Find where the given text appears and provide that cell's center as [X, Y] coordinate. 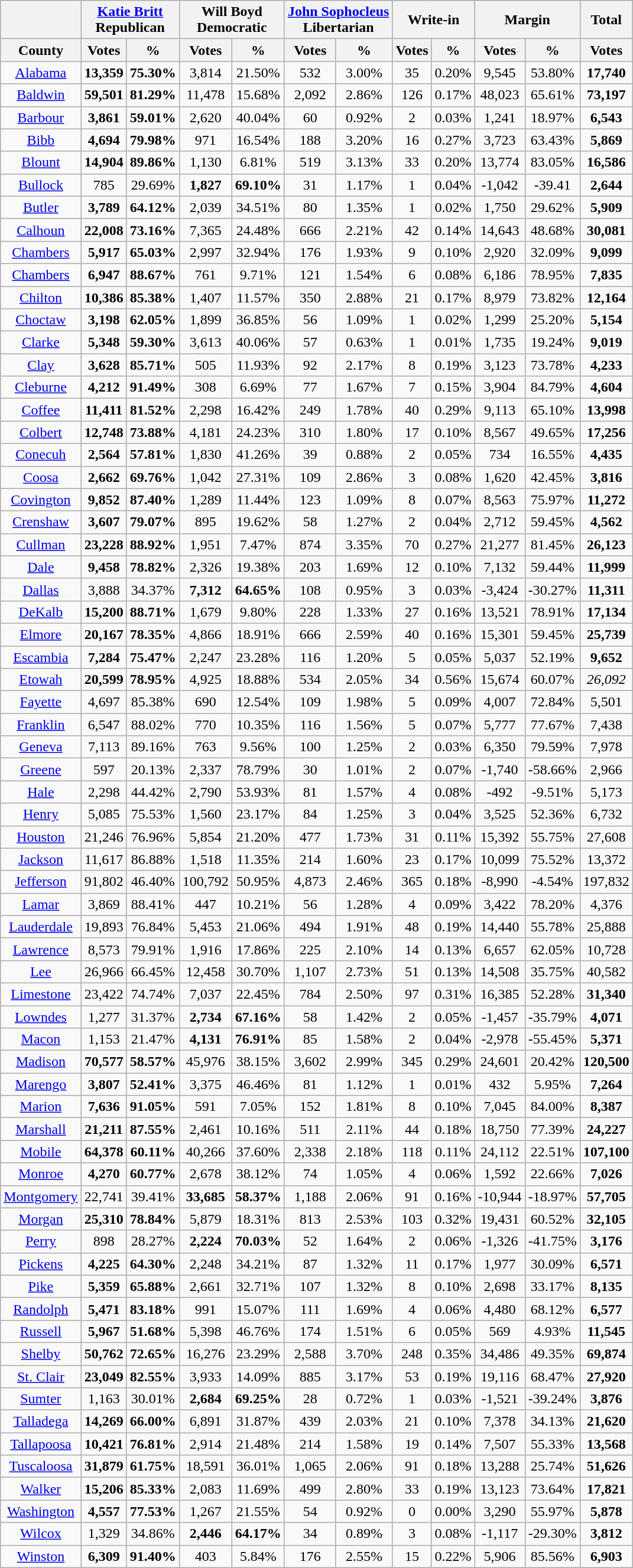
248 [412, 1354]
534 [310, 680]
Butler [41, 207]
2,698 [500, 1286]
Marengo [41, 1084]
20.42% [552, 1062]
16.42% [258, 410]
23 [412, 859]
10,386 [104, 297]
77 [310, 387]
Dallas [41, 589]
53.80% [552, 73]
2.80% [364, 1489]
11,545 [606, 1331]
85.33% [152, 1489]
3,176 [606, 1241]
7,507 [500, 1444]
4,435 [606, 455]
2,337 [206, 770]
1.42% [364, 1016]
4,557 [104, 1511]
78.82% [152, 567]
12.54% [258, 702]
7,978 [606, 747]
10.35% [258, 725]
66.45% [152, 972]
Lauderdale [41, 927]
31,340 [606, 994]
84 [310, 814]
2,966 [606, 770]
Cullman [41, 545]
69,874 [606, 1354]
2,644 [606, 185]
59,501 [104, 95]
511 [310, 1129]
76.84% [152, 927]
7,132 [500, 567]
11,999 [606, 567]
78.35% [152, 634]
51 [412, 972]
39.41% [152, 1197]
197,832 [606, 882]
21.20% [258, 837]
Blount [41, 162]
Covington [41, 500]
13,998 [606, 410]
81.52% [152, 410]
1,560 [206, 814]
34,486 [500, 1354]
69.25% [258, 1399]
5.84% [258, 1556]
53.93% [258, 792]
7 [412, 387]
4,225 [104, 1264]
3,290 [500, 1511]
3,869 [104, 904]
Bibb [41, 140]
15 [412, 1556]
494 [310, 927]
36.85% [258, 320]
59.44% [552, 567]
23.29% [258, 1354]
24,601 [500, 1062]
16.54% [258, 140]
5,359 [104, 1286]
15,392 [500, 837]
1,750 [500, 207]
3,904 [500, 387]
0.63% [364, 343]
5,173 [606, 792]
23.28% [258, 657]
3,876 [606, 1399]
1,042 [206, 477]
-1,521 [500, 1399]
-4.54% [552, 882]
5,917 [104, 252]
1.51% [364, 1331]
2.53% [364, 1219]
14,440 [500, 927]
2,248 [206, 1264]
350 [310, 297]
895 [206, 522]
30.01% [152, 1399]
1,977 [500, 1264]
Greene [41, 770]
87 [310, 1264]
1,267 [206, 1511]
Crenshaw [41, 522]
50,762 [104, 1354]
10,421 [104, 1444]
35.75% [552, 972]
14,269 [104, 1422]
3,123 [500, 365]
Franklin [41, 725]
0.31% [453, 994]
2,662 [104, 477]
2.17% [364, 365]
5,371 [606, 1039]
2,678 [206, 1174]
1.27% [364, 522]
16,586 [606, 162]
59.30% [152, 343]
174 [310, 1331]
16,276 [206, 1354]
52.19% [552, 657]
73.78% [552, 365]
2.99% [364, 1062]
5,869 [606, 140]
3,602 [310, 1062]
6.81% [258, 162]
15.07% [258, 1309]
Lee [41, 972]
17,821 [606, 1489]
13,123 [500, 1489]
4,212 [104, 387]
5,878 [606, 1511]
7,438 [606, 725]
48 [412, 927]
4,694 [104, 140]
2.73% [364, 972]
68.12% [552, 1309]
6,543 [606, 118]
9,113 [500, 410]
60 [310, 118]
32.94% [258, 252]
5,348 [104, 343]
40.06% [258, 343]
107 [310, 1286]
-1,457 [500, 1016]
Fayette [41, 702]
77.39% [552, 1129]
14,508 [500, 972]
40.04% [258, 118]
-18.97% [552, 1197]
88.92% [152, 545]
0.22% [453, 1556]
111 [310, 1309]
Pickens [41, 1264]
8,979 [500, 297]
5,777 [500, 725]
82.55% [152, 1377]
42 [412, 230]
22.51% [552, 1152]
763 [206, 747]
-10,944 [500, 1197]
29.62% [552, 207]
Choctaw [41, 320]
74.74% [152, 994]
885 [310, 1377]
17,134 [606, 612]
345 [412, 1062]
18.97% [552, 118]
34.37% [152, 589]
65.03% [152, 252]
52.36% [552, 814]
8,563 [500, 500]
Baldwin [41, 95]
61.75% [152, 1466]
505 [206, 365]
Write-in [434, 20]
21.47% [152, 1039]
770 [206, 725]
1,241 [500, 118]
24,112 [500, 1152]
12,458 [206, 972]
19,431 [500, 1219]
3.70% [364, 1354]
Dale [41, 567]
33.17% [552, 1286]
6,350 [500, 747]
53 [412, 1377]
39 [310, 455]
Lawrence [41, 949]
9,099 [606, 252]
Geneva [41, 747]
St. Clair [41, 1377]
2,620 [206, 118]
9.56% [258, 747]
-1,740 [500, 770]
55.78% [552, 927]
3,723 [500, 140]
107,100 [606, 1152]
Conecuh [41, 455]
Cleburne [41, 387]
6,186 [500, 275]
23,049 [104, 1377]
4,233 [606, 365]
Houston [41, 837]
13,359 [104, 73]
-29.30% [552, 1534]
24.23% [258, 432]
7,113 [104, 747]
70 [412, 545]
439 [310, 1422]
26,966 [104, 972]
78.91% [552, 612]
44.42% [152, 792]
45,976 [206, 1062]
2.21% [364, 230]
-8,990 [500, 882]
89.16% [152, 747]
519 [310, 162]
2,790 [206, 792]
25.74% [552, 1466]
188 [310, 140]
79.98% [152, 140]
2.18% [364, 1152]
3,607 [104, 522]
30,081 [606, 230]
13,288 [500, 1466]
3,816 [606, 477]
65.10% [552, 410]
30 [310, 770]
100,792 [206, 882]
Monroe [41, 1174]
784 [310, 994]
2.55% [364, 1556]
84.00% [552, 1107]
Lowndes [41, 1016]
5,967 [104, 1331]
11,311 [606, 589]
15,301 [500, 634]
10,099 [500, 859]
7,835 [606, 275]
3,198 [104, 320]
1,830 [206, 455]
432 [500, 1084]
11.35% [258, 859]
Clarke [41, 343]
88.41% [152, 904]
1.28% [364, 904]
1.57% [364, 792]
Pike [41, 1286]
19 [412, 1444]
Walker [41, 1489]
34.13% [552, 1422]
7,264 [606, 1084]
Henry [41, 814]
85.56% [552, 1556]
4,925 [206, 680]
4,376 [606, 904]
32.09% [552, 252]
70,577 [104, 1062]
0.32% [453, 1219]
5,879 [206, 1219]
2,920 [500, 252]
308 [206, 387]
2,092 [310, 95]
0.89% [364, 1534]
1,107 [310, 972]
4.93% [552, 1331]
27.31% [258, 477]
203 [310, 567]
2,734 [206, 1016]
24,227 [606, 1129]
25.20% [552, 320]
9,019 [606, 343]
21.06% [258, 927]
59.01% [152, 118]
68.47% [552, 1377]
7.05% [258, 1107]
15,674 [500, 680]
0.15% [453, 387]
3,422 [500, 904]
31.37% [152, 1016]
477 [310, 837]
80 [310, 207]
18,591 [206, 1466]
-39.41 [552, 185]
7.47% [258, 545]
Mobile [41, 1152]
30.09% [552, 1264]
31.87% [258, 1422]
16.55% [552, 455]
64.17% [258, 1534]
7,284 [104, 657]
2,661 [206, 1286]
5,398 [206, 1331]
-3,424 [500, 589]
2,247 [206, 657]
Chilton [41, 297]
Total [606, 20]
5.95% [552, 1084]
Sumter [41, 1399]
2,997 [206, 252]
-30.27% [552, 589]
74 [310, 1174]
8,135 [606, 1286]
11,272 [606, 500]
7,037 [206, 994]
28.27% [152, 1241]
19.24% [552, 343]
77.53% [152, 1511]
48.68% [552, 230]
Margin [527, 20]
1,329 [104, 1534]
4,873 [310, 882]
Russell [41, 1331]
Limestone [41, 994]
64.30% [152, 1264]
5,037 [500, 657]
Macon [41, 1039]
19,893 [104, 927]
49.65% [552, 432]
3,861 [104, 118]
8,387 [606, 1107]
3.13% [364, 162]
874 [310, 545]
78.79% [258, 770]
13,372 [606, 859]
65.88% [152, 1286]
Randolph [41, 1309]
21,246 [104, 837]
87.40% [152, 500]
29.69% [152, 185]
18,750 [500, 1129]
Coffee [41, 410]
5,854 [206, 837]
21,620 [606, 1422]
898 [104, 1241]
Etowah [41, 680]
97 [412, 994]
6,547 [104, 725]
Colbert [41, 432]
1,153 [104, 1039]
0.72% [364, 1399]
86.88% [152, 859]
813 [310, 1219]
761 [206, 275]
447 [206, 904]
0.95% [364, 589]
8,573 [104, 949]
70.03% [258, 1241]
4,604 [606, 387]
1,277 [104, 1016]
Bullock [41, 185]
75.30% [152, 73]
1.67% [364, 387]
6,657 [500, 949]
64,378 [104, 1152]
Shelby [41, 1354]
3,613 [206, 343]
73.82% [552, 297]
7,312 [206, 589]
1,065 [310, 1466]
-39.24% [552, 1399]
1,130 [206, 162]
87.55% [152, 1129]
597 [104, 770]
30.70% [258, 972]
25,888 [606, 927]
1.73% [364, 837]
60.52% [552, 1219]
75.52% [552, 859]
591 [206, 1107]
9.80% [258, 612]
Lamar [41, 904]
2.46% [364, 882]
8,567 [500, 432]
Morgan [41, 1219]
1,951 [206, 545]
1,916 [206, 949]
51,626 [606, 1466]
17.86% [258, 949]
108 [310, 589]
14,643 [500, 230]
1.93% [364, 252]
9,545 [500, 73]
66.00% [152, 1422]
11,617 [104, 859]
19.38% [258, 567]
55.97% [552, 1511]
2,326 [206, 567]
991 [206, 1309]
734 [500, 455]
123 [310, 500]
365 [412, 882]
2.59% [364, 634]
76.81% [152, 1444]
3.17% [364, 1377]
17,256 [606, 432]
79.91% [152, 949]
Alabama [41, 73]
Washington [41, 1511]
1.01% [364, 770]
Tallapoosa [41, 1444]
76.96% [152, 837]
-1,117 [500, 1534]
3,628 [104, 365]
3.20% [364, 140]
27,920 [606, 1377]
17 [412, 432]
1,899 [206, 320]
12,748 [104, 432]
3,812 [606, 1534]
22.45% [258, 994]
Jefferson [41, 882]
0.56% [453, 680]
81.45% [552, 545]
2.11% [364, 1129]
22,008 [104, 230]
7,378 [500, 1422]
-1,326 [500, 1241]
22,741 [104, 1197]
2,712 [500, 522]
17,740 [606, 73]
48,023 [500, 95]
1,735 [500, 343]
-35.79% [552, 1016]
7,636 [104, 1107]
6.69% [258, 387]
52.28% [552, 994]
79.07% [152, 522]
Clay [41, 365]
2.03% [364, 1422]
88.71% [152, 612]
55.33% [552, 1444]
57.81% [152, 455]
19,116 [500, 1377]
76.91% [258, 1039]
28 [310, 1399]
91.40% [152, 1556]
10,728 [606, 949]
1.35% [364, 207]
9,458 [104, 567]
100 [310, 747]
77.67% [552, 725]
34.51% [258, 207]
21.48% [258, 1444]
15,206 [104, 1489]
2,588 [310, 1354]
24.48% [258, 230]
21,211 [104, 1129]
55.75% [552, 837]
-58.66% [552, 770]
88.67% [152, 275]
26,092 [606, 680]
31,879 [104, 1466]
57,705 [606, 1197]
4,007 [500, 702]
569 [500, 1331]
46.46% [258, 1084]
1.56% [364, 725]
1.98% [364, 702]
1.60% [364, 859]
84.79% [552, 387]
78.20% [552, 904]
91,802 [104, 882]
9 [412, 252]
46.40% [152, 882]
Katie BrittRepublican [130, 20]
60.11% [152, 1152]
11.44% [258, 500]
1,289 [206, 500]
49.35% [552, 1354]
75.53% [152, 814]
118 [412, 1152]
64.65% [258, 589]
2.88% [364, 297]
9,852 [104, 500]
-9.51% [552, 792]
9.71% [258, 275]
532 [310, 73]
3,814 [206, 73]
9,652 [606, 657]
4,071 [606, 1016]
32.71% [258, 1286]
1.20% [364, 657]
4,181 [206, 432]
5,453 [206, 927]
16,385 [500, 994]
690 [206, 702]
Perry [41, 1241]
John SophocleusLibertarian [338, 20]
21.55% [258, 1511]
1.12% [364, 1084]
11,478 [206, 95]
Madison [41, 1062]
73,197 [606, 95]
2,461 [206, 1129]
3,525 [500, 814]
50.95% [258, 882]
0 [412, 1511]
121 [310, 275]
Jackson [41, 859]
18.91% [258, 634]
69.10% [258, 185]
10.21% [258, 904]
64.12% [152, 207]
5,085 [104, 814]
4,697 [104, 702]
35 [412, 73]
51.68% [152, 1331]
1,620 [500, 477]
75.97% [552, 500]
11 [412, 1264]
1,679 [206, 612]
73.64% [552, 1489]
25,310 [104, 1219]
1.17% [364, 185]
20,599 [104, 680]
22.66% [552, 1174]
91.05% [152, 1107]
15,200 [104, 612]
120,500 [606, 1062]
26,123 [606, 545]
88.02% [152, 725]
81.29% [152, 95]
58.37% [258, 1197]
2.05% [364, 680]
2,039 [206, 207]
Winston [41, 1556]
33,685 [206, 1197]
971 [206, 140]
19.62% [258, 522]
89.86% [152, 162]
32,105 [606, 1219]
40,266 [206, 1152]
11.57% [258, 297]
72.84% [552, 702]
-41.75% [552, 1241]
4,131 [206, 1039]
42.45% [552, 477]
-55.45% [552, 1039]
6,891 [206, 1422]
Hale [41, 792]
Tuscaloosa [41, 1466]
1.81% [364, 1107]
5,154 [606, 320]
41.26% [258, 455]
225 [310, 949]
2,564 [104, 455]
11.93% [258, 365]
52 [310, 1241]
1.33% [364, 612]
34.86% [152, 1534]
1.64% [364, 1241]
40,582 [606, 972]
499 [310, 1489]
85.71% [152, 365]
37.60% [258, 1152]
1,299 [500, 320]
27 [412, 612]
3,375 [206, 1084]
0.00% [453, 1511]
Talladega [41, 1422]
1.78% [364, 410]
92 [310, 365]
403 [206, 1556]
14,904 [104, 162]
20,167 [104, 634]
52.41% [152, 1084]
38.12% [258, 1174]
11,411 [104, 410]
Coosa [41, 477]
23,422 [104, 994]
7,365 [206, 230]
21,277 [500, 545]
67.16% [258, 1016]
Marshall [41, 1129]
20.13% [152, 770]
5,906 [500, 1556]
63.43% [552, 140]
14.09% [258, 1377]
83.18% [152, 1309]
Elmore [41, 634]
Escambia [41, 657]
13,774 [500, 162]
25,739 [606, 634]
73.88% [152, 432]
2,446 [206, 1534]
Wilcox [41, 1534]
4,270 [104, 1174]
2.50% [364, 994]
2.10% [364, 949]
1.54% [364, 275]
1.80% [364, 432]
Will BoydDemocratic [232, 20]
23.17% [258, 814]
126 [412, 95]
1,163 [104, 1399]
7,045 [500, 1107]
Montgomery [41, 1197]
3,933 [206, 1377]
4,480 [500, 1309]
3,888 [104, 589]
3.00% [364, 73]
310 [310, 432]
DeKalb [41, 612]
228 [310, 612]
0.88% [364, 455]
60.07% [552, 680]
57 [310, 343]
36.01% [258, 1466]
7,026 [606, 1174]
6,571 [606, 1264]
6,309 [104, 1556]
785 [104, 185]
152 [310, 1107]
60.77% [152, 1174]
1,592 [500, 1174]
10.16% [258, 1129]
6,947 [104, 275]
15.68% [258, 95]
91.49% [152, 387]
249 [310, 410]
Barbour [41, 118]
58.57% [152, 1062]
85 [310, 1039]
16 [412, 140]
3,807 [104, 1084]
6,732 [606, 814]
2,338 [310, 1152]
103 [412, 1219]
2,224 [206, 1241]
6,577 [606, 1309]
12 [412, 567]
3,789 [104, 207]
1,407 [206, 297]
72.65% [152, 1354]
11.69% [258, 1489]
-1,042 [500, 185]
-2,978 [500, 1039]
2,083 [206, 1489]
3.35% [364, 545]
County [41, 50]
13,568 [606, 1444]
6,903 [606, 1556]
Marion [41, 1107]
1,188 [310, 1197]
5,501 [606, 702]
1,827 [206, 185]
18.88% [258, 680]
13,521 [500, 612]
5,909 [606, 207]
27,608 [606, 837]
2,914 [206, 1444]
54 [310, 1511]
12,164 [606, 297]
34.21% [258, 1264]
78.84% [152, 1219]
69.76% [152, 477]
2,684 [206, 1399]
5,471 [104, 1309]
38.15% [258, 1062]
79.59% [552, 747]
73.16% [152, 230]
23,228 [104, 545]
1.91% [364, 927]
83.05% [552, 162]
1.05% [364, 1174]
Calhoun [41, 230]
-492 [500, 792]
75.47% [152, 657]
46.76% [258, 1331]
1,518 [206, 859]
44 [412, 1129]
65.61% [552, 95]
14 [412, 949]
4,562 [606, 522]
21.50% [258, 73]
4,866 [206, 634]
0.35% [453, 1354]
18.31% [258, 1219]
